Detect which cell encompasses the target text, then output its [x, y] center coordinate. 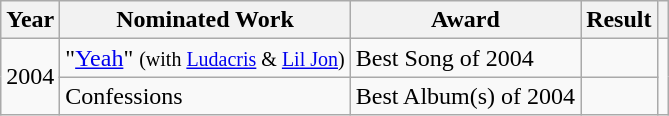
Result [619, 20]
Best Song of 2004 [465, 58]
Best Album(s) of 2004 [465, 96]
Nominated Work [205, 20]
Year [30, 20]
Award [465, 20]
Confessions [205, 96]
2004 [30, 77]
"Yeah" (with Ludacris & Lil Jon) [205, 58]
